Scan for the cell matching the given text and deliver its [x, y] coordinate at center. 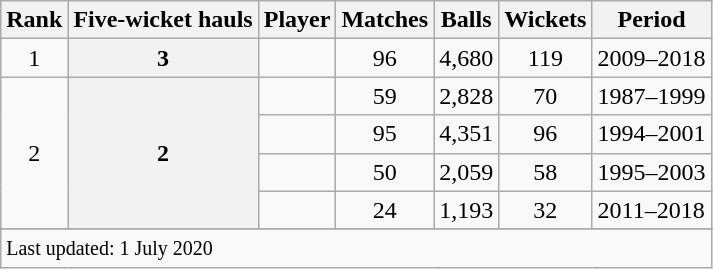
2009–2018 [652, 58]
4,351 [466, 134]
Matches [385, 20]
1995–2003 [652, 172]
1,193 [466, 210]
Rank [34, 20]
58 [546, 172]
2,828 [466, 96]
2011–2018 [652, 210]
59 [385, 96]
1 [34, 58]
Player [297, 20]
50 [385, 172]
1994–2001 [652, 134]
Five-wicket hauls [163, 20]
95 [385, 134]
4,680 [466, 58]
Balls [466, 20]
Last updated: 1 July 2020 [356, 248]
24 [385, 210]
3 [163, 58]
1987–1999 [652, 96]
32 [546, 210]
2,059 [466, 172]
Wickets [546, 20]
119 [546, 58]
70 [546, 96]
Period [652, 20]
